Provide the (X, Y) coordinate of the cell's center where the given text is located.  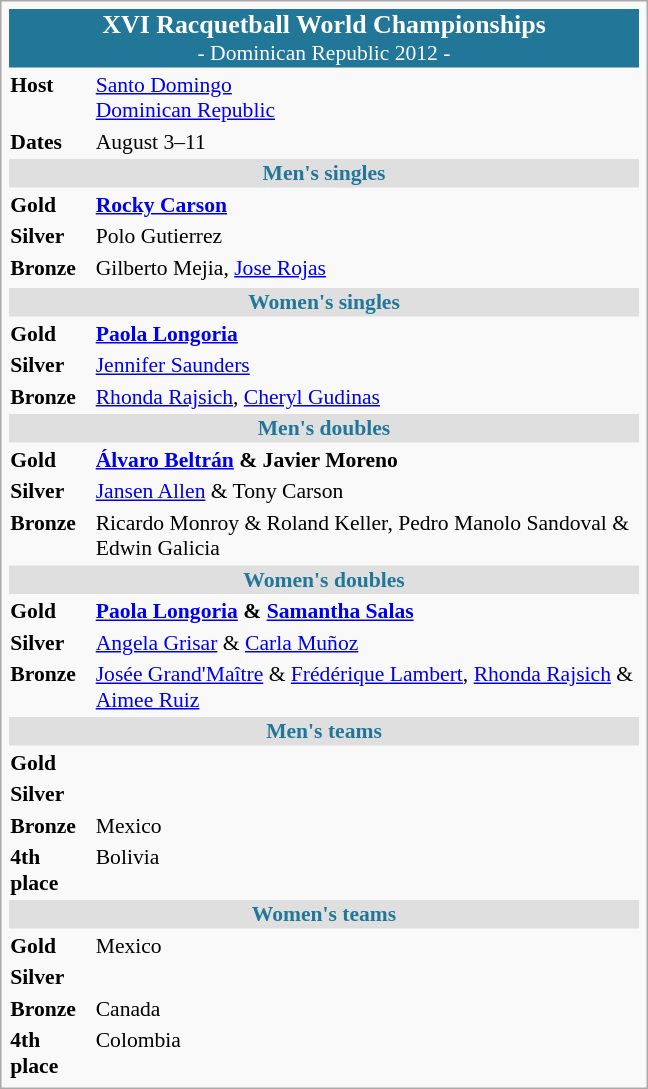
Santo Domingo Dominican Republic (366, 97)
Gilberto Mejia, Jose Rojas (366, 267)
Men's teams (324, 731)
Rhonda Rajsich, Cheryl Gudinas (366, 396)
Rocky Carson (366, 204)
August 3–11 (366, 141)
Men's singles (324, 173)
Josée Grand'Maître & Frédérique Lambert, Rhonda Rajsich & Aimee Ruiz (366, 687)
Polo Gutierrez (366, 236)
Jennifer Saunders (366, 365)
Women's singles (324, 302)
Women's teams (324, 914)
Colombia (366, 1053)
Paola Longoria (366, 333)
Paola Longoria & Samantha Salas (366, 611)
XVI Racquetball World Championships- Dominican Republic 2012 - (324, 38)
Ricardo Monroy & Roland Keller, Pedro Manolo Sandoval & Edwin Galicia (366, 535)
Host (50, 97)
Bolivia (366, 870)
Jansen Allen & Tony Carson (366, 491)
Angela Grisar & Carla Muñoz (366, 642)
Women's doubles (324, 579)
Dates (50, 141)
Álvaro Beltrán & Javier Moreno (366, 459)
Men's doubles (324, 428)
Canada (366, 1008)
